Determine the (X, Y) coordinate at the center of the cell enclosing the given text.  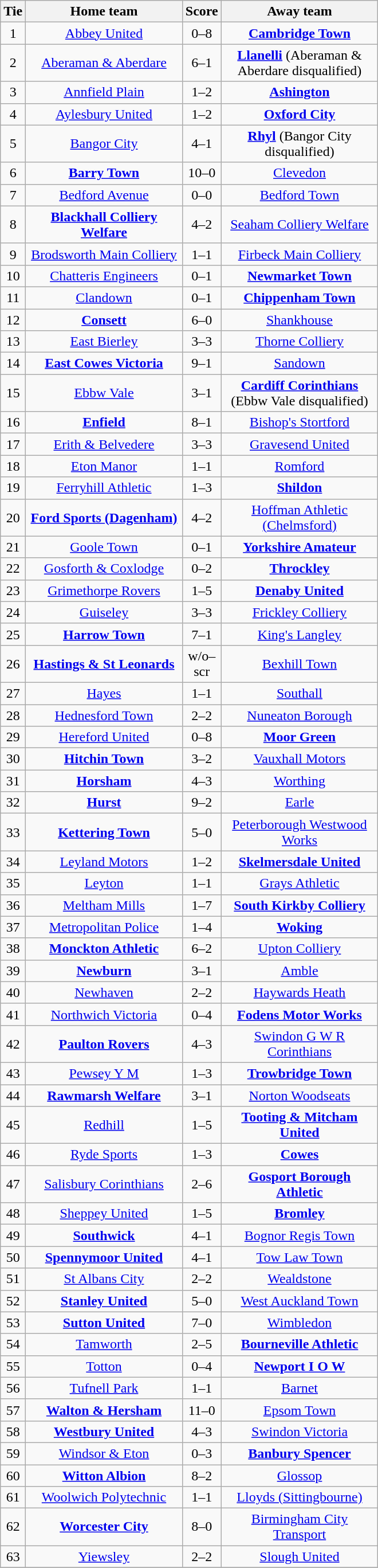
25 (13, 634)
45 (13, 1125)
53 (13, 1323)
Woolwich Polytechnic (104, 1497)
61 (13, 1497)
Enfield (104, 423)
Denaby United (300, 591)
Birmingham City Transport (300, 1527)
Bourneville Athletic (300, 1344)
36 (13, 905)
Llanelli (Aberaman & Aberdare disqualified) (300, 63)
Aberaman & Aberdare (104, 63)
Swindon Victoria (300, 1432)
Monckton Athletic (104, 949)
33 (13, 832)
Harrow Town (104, 634)
1 (13, 33)
Newhaven (104, 992)
Grays Athletic (300, 883)
Norton Woodseats (300, 1096)
Gravesend United (300, 444)
Chippenham Town (300, 298)
Northwich Victoria (104, 1014)
Oxford City (300, 114)
Epsom Town (300, 1410)
11 (13, 298)
Newport I O W (300, 1366)
Fodens Motor Works (300, 1014)
Score (202, 11)
14 (13, 363)
0–3 (202, 1453)
54 (13, 1344)
46 (13, 1155)
Redhill (104, 1125)
3 (13, 92)
3–2 (202, 759)
Aylesbury United (104, 114)
Barnet (300, 1388)
47 (13, 1184)
42 (13, 1043)
w/o–scr (202, 664)
17 (13, 444)
Firbeck Main Colliery (300, 254)
Newburn (104, 971)
Leyland Motors (104, 862)
Gosforth & Coxlodge (104, 569)
Bishop's Stortford (300, 423)
Leyton (104, 883)
Chatteris Engineers (104, 276)
13 (13, 342)
8–2 (202, 1475)
34 (13, 862)
Hastings & St Leonards (104, 664)
8–0 (202, 1527)
12 (13, 319)
Trowbridge Town (300, 1073)
Rawmarsh Welfare (104, 1096)
King's Langley (300, 634)
Spennymoor United (104, 1257)
56 (13, 1388)
Cardiff Corinthians (Ebbw Vale disqualified) (300, 393)
Ford Sports (Dagenham) (104, 517)
7 (13, 195)
62 (13, 1527)
Lloyds (Sittingbourne) (300, 1497)
24 (13, 612)
40 (13, 992)
Hednesford Town (104, 715)
Upton Colliery (300, 949)
52 (13, 1301)
Hayes (104, 693)
Gosport Borough Athletic (300, 1184)
Witton Albion (104, 1475)
1–4 (202, 927)
Kettering Town (104, 832)
Yiewsley (104, 1557)
58 (13, 1432)
Cowes (300, 1155)
Thorne Colliery (300, 342)
Sheppey United (104, 1214)
Worcester City (104, 1527)
Windsor & Eton (104, 1453)
9 (13, 254)
Ashington (300, 92)
Ebbw Vale (104, 393)
Pewsey Y M (104, 1073)
Yorkshire Amateur (300, 547)
Swindon G W R Corinthians (300, 1043)
7–0 (202, 1323)
51 (13, 1279)
55 (13, 1366)
Earle (300, 803)
35 (13, 883)
19 (13, 488)
31 (13, 781)
East Cowes Victoria (104, 363)
Wimbledon (300, 1323)
38 (13, 949)
60 (13, 1475)
Stanley United (104, 1301)
49 (13, 1235)
4 (13, 114)
Brodsworth Main Colliery (104, 254)
Bedford Avenue (104, 195)
Tamworth (104, 1344)
Rhyl (Bangor City disqualified) (300, 143)
32 (13, 803)
2–6 (202, 1184)
Totton (104, 1366)
23 (13, 591)
Paulton Rovers (104, 1043)
Seaham Colliery Welfare (300, 225)
26 (13, 664)
0–0 (202, 195)
6–1 (202, 63)
Metropolitan Police (104, 927)
Ferryhill Athletic (104, 488)
50 (13, 1257)
15 (13, 393)
48 (13, 1214)
Salisbury Corinthians (104, 1184)
41 (13, 1014)
18 (13, 466)
Amble (300, 971)
Skelmersdale United (300, 862)
Newmarket Town (300, 276)
2–5 (202, 1344)
Frickley Colliery (300, 612)
East Bierley (104, 342)
57 (13, 1410)
10 (13, 276)
Bangor City (104, 143)
Clandown (104, 298)
59 (13, 1453)
Ryde Sports (104, 1155)
Hitchin Town (104, 759)
Shildon (300, 488)
Glossop (300, 1475)
7–1 (202, 634)
Consett (104, 319)
29 (13, 737)
Bognor Regis Town (300, 1235)
21 (13, 547)
9–2 (202, 803)
Sandown (300, 363)
St Albans City (104, 1279)
44 (13, 1096)
37 (13, 927)
Throckley (300, 569)
16 (13, 423)
Peterborough Westwood Works (300, 832)
11–0 (202, 1410)
Annfield Plain (104, 92)
Guiseley (104, 612)
8–1 (202, 423)
43 (13, 1073)
Eton Manor (104, 466)
6–2 (202, 949)
Romford (300, 466)
Hereford United (104, 737)
2 (13, 63)
Woking (300, 927)
Hurst (104, 803)
10–0 (202, 173)
63 (13, 1557)
Bromley (300, 1214)
Slough United (300, 1557)
Horsham (104, 781)
Hoffman Athletic (Chelmsford) (300, 517)
Walton & Hersham (104, 1410)
Vauxhall Motors (300, 759)
Away team (300, 11)
20 (13, 517)
Clevedon (300, 173)
Tie (13, 11)
Grimethorpe Rovers (104, 591)
8 (13, 225)
Tufnell Park (104, 1388)
Bexhill Town (300, 664)
0–2 (202, 569)
Tooting & Mitcham United (300, 1125)
6–0 (202, 319)
Banbury Spencer (300, 1453)
27 (13, 693)
Blackhall Colliery Welfare (104, 225)
28 (13, 715)
Haywards Heath (300, 992)
Westbury United (104, 1432)
39 (13, 971)
Abbey United (104, 33)
Cambridge Town (300, 33)
6 (13, 173)
Erith & Belvedere (104, 444)
West Auckland Town (300, 1301)
Southwick (104, 1235)
Barry Town (104, 173)
Wealdstone (300, 1279)
Meltham Mills (104, 905)
Worthing (300, 781)
1–7 (202, 905)
Southall (300, 693)
Goole Town (104, 547)
5 (13, 143)
Bedford Town (300, 195)
30 (13, 759)
Home team (104, 11)
Tow Law Town (300, 1257)
Shankhouse (300, 319)
South Kirkby Colliery (300, 905)
Nuneaton Borough (300, 715)
22 (13, 569)
Sutton United (104, 1323)
9–1 (202, 363)
Moor Green (300, 737)
